Output the (x, y) coordinate of the center of the cell containing the given text.  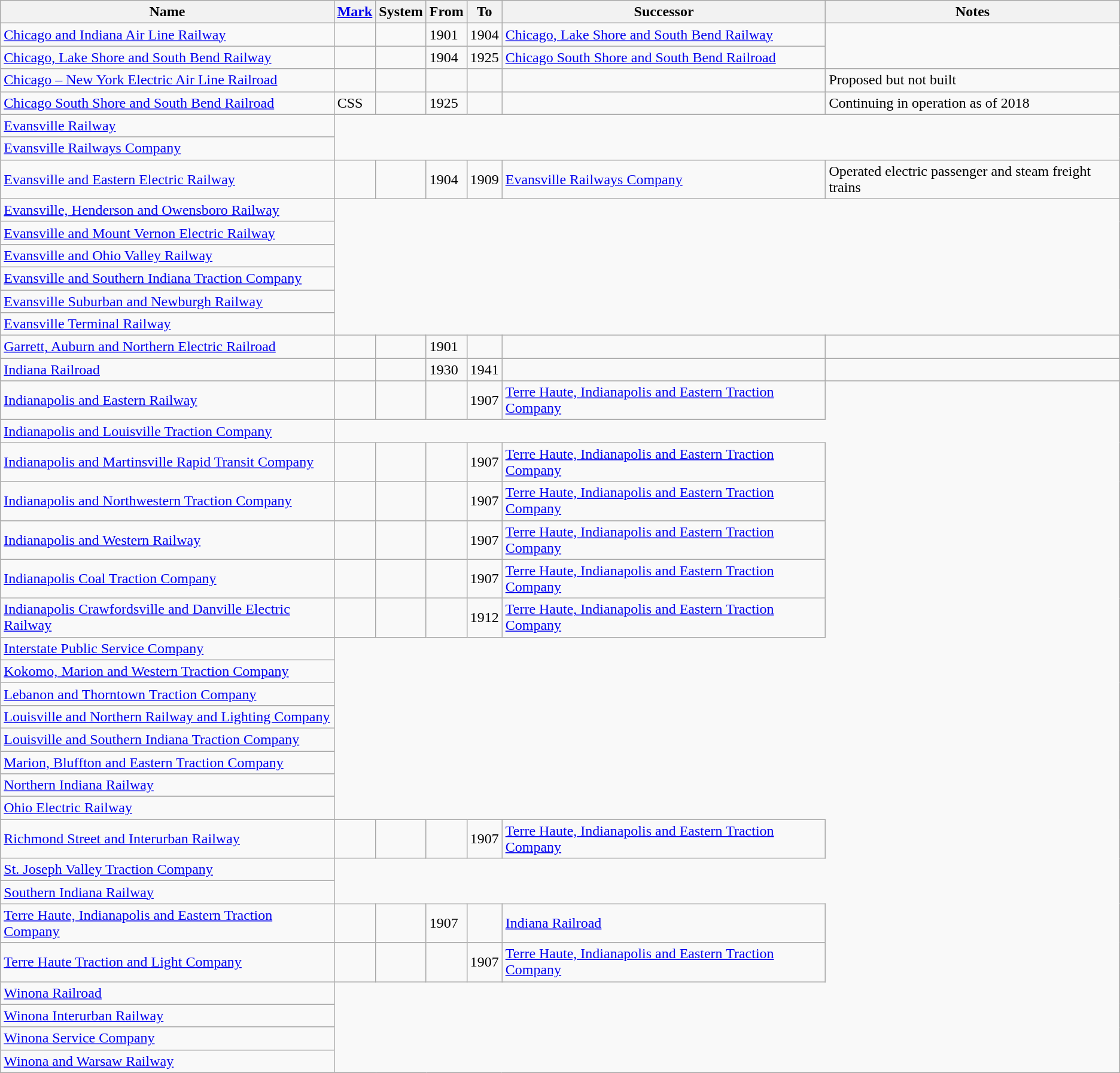
Interstate Public Service Company (168, 648)
Evansville, Henderson and Owensboro Railway (168, 210)
Evansville and Southern Indiana Traction Company (168, 278)
Evansville and Mount Vernon Electric Railway (168, 233)
Operated electric passenger and steam freight trains (973, 179)
Terre Haute Traction and Light Company (168, 962)
Kokomo, Marion and Western Traction Company (168, 671)
St. Joseph Valley Traction Company (168, 870)
Evansville and Ohio Valley Railway (168, 255)
Evansville Railway (168, 126)
Notes (973, 12)
CSS (355, 103)
Winona and Warsaw Railway (168, 1061)
Indianapolis Coal Traction Company (168, 579)
Continuing in operation as of 2018 (973, 103)
To (485, 12)
Louisville and Northern Railway and Lighting Company (168, 717)
Winona Interurban Railway (168, 1016)
Successor (664, 12)
Indianapolis and Louisville Traction Company (168, 431)
1909 (485, 179)
Indianapolis Crawfordsville and Danville Electric Railway (168, 617)
Indianapolis and Martinsville Rapid Transit Company (168, 462)
From (446, 12)
Chicago – New York Electric Air Line Railroad (168, 80)
Winona Service Company (168, 1038)
Proposed but not built (973, 80)
Southern Indiana Railway (168, 892)
Indianapolis and Eastern Railway (168, 401)
Evansville Terminal Railway (168, 324)
Indianapolis and Western Railway (168, 539)
Northern Indiana Railway (168, 785)
Name (168, 12)
1930 (446, 370)
System (401, 12)
Winona Railroad (168, 993)
Richmond Street and Interurban Railway (168, 839)
1912 (485, 617)
Garrett, Auburn and Northern Electric Railroad (168, 347)
Ohio Electric Railway (168, 808)
1941 (485, 370)
Evansville Suburban and Newburgh Railway (168, 301)
Indianapolis and Northwestern Traction Company (168, 501)
Evansville and Eastern Electric Railway (168, 179)
Louisville and Southern Indiana Traction Company (168, 739)
Chicago and Indiana Air Line Railway (168, 35)
Lebanon and Thorntown Traction Company (168, 694)
Mark (355, 12)
Marion, Bluffton and Eastern Traction Company (168, 763)
